Find where the given text appears and provide that cell's center as (x, y) coordinate. 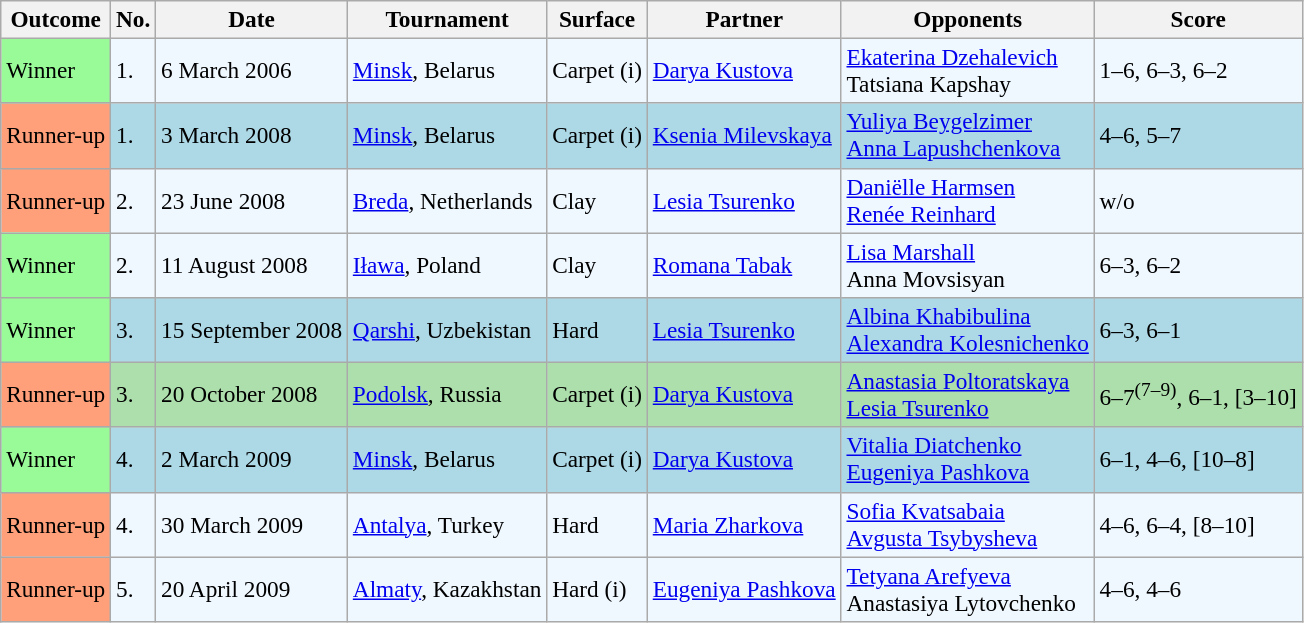
6–7(7–9), 6–1, [3–10] (1198, 394)
Iława, Poland (446, 264)
Anastasia Poltoratskaya Lesia Tsurenko (968, 394)
Romana Tabak (744, 264)
20 April 2009 (252, 588)
Eugeniya Pashkova (744, 588)
6–3, 6–1 (1198, 330)
Opponents (968, 19)
30 March 2009 (252, 524)
4–6, 4–6 (1198, 588)
4–6, 6–4, [8–10] (1198, 524)
Daniëlle Harmsen Renée Reinhard (968, 200)
4–6, 5–7 (1198, 136)
2 March 2009 (252, 460)
23 June 2008 (252, 200)
Date (252, 19)
Podolsk, Russia (446, 394)
Vitalia Diatchenko Eugeniya Pashkova (968, 460)
Sofia Kvatsabaia Avgusta Tsybysheva (968, 524)
Qarshi, Uzbekistan (446, 330)
6–1, 4–6, [10–8] (1198, 460)
Tournament (446, 19)
No. (134, 19)
Breda, Netherlands (446, 200)
Ekaterina Dzehalevich Tatsiana Kapshay (968, 70)
Hard (i) (598, 588)
5. (134, 588)
w/o (1198, 200)
6–3, 6–2 (1198, 264)
Ksenia Milevskaya (744, 136)
20 October 2008 (252, 394)
Antalya, Turkey (446, 524)
3 March 2008 (252, 136)
Lisa Marshall Anna Movsisyan (968, 264)
Almaty, Kazakhstan (446, 588)
Score (1198, 19)
Surface (598, 19)
1–6, 6–3, 6–2 (1198, 70)
Maria Zharkova (744, 524)
Tetyana Arefyeva Anastasiya Lytovchenko (968, 588)
6 March 2006 (252, 70)
11 August 2008 (252, 264)
Outcome (56, 19)
Yuliya Beygelzimer Anna Lapushchenkova (968, 136)
15 September 2008 (252, 330)
Albina Khabibulina Alexandra Kolesnichenko (968, 330)
Partner (744, 19)
